Return (x, y) of the center of cell containing provided text 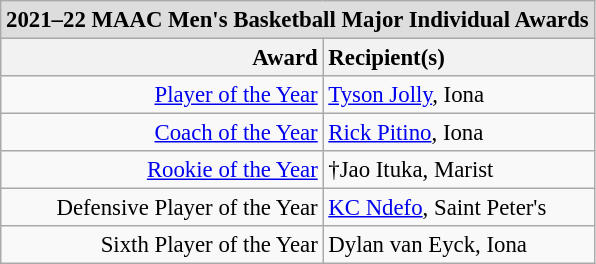
Player of the Year (162, 95)
Defensive Player of the Year (162, 208)
Rookie of the Year (162, 170)
KC Ndefo, Saint Peter's (458, 208)
Award (162, 58)
2021–22 MAAC Men's Basketball Major Individual Awards (298, 20)
Sixth Player of the Year (162, 245)
Coach of the Year (162, 133)
Recipient(s) (458, 58)
†Jao Ituka, Marist (458, 170)
Tyson Jolly, Iona (458, 95)
Rick Pitino, Iona (458, 133)
Dylan van Eyck, Iona (458, 245)
